Identify which cell holds the provided text, then report its (X, Y) central coordinate. 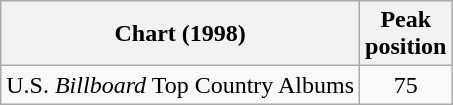
Peakposition (406, 34)
U.S. Billboard Top Country Albums (180, 85)
75 (406, 85)
Chart (1998) (180, 34)
